Locate the cell with the specified text and output its (x, y) center coordinate. 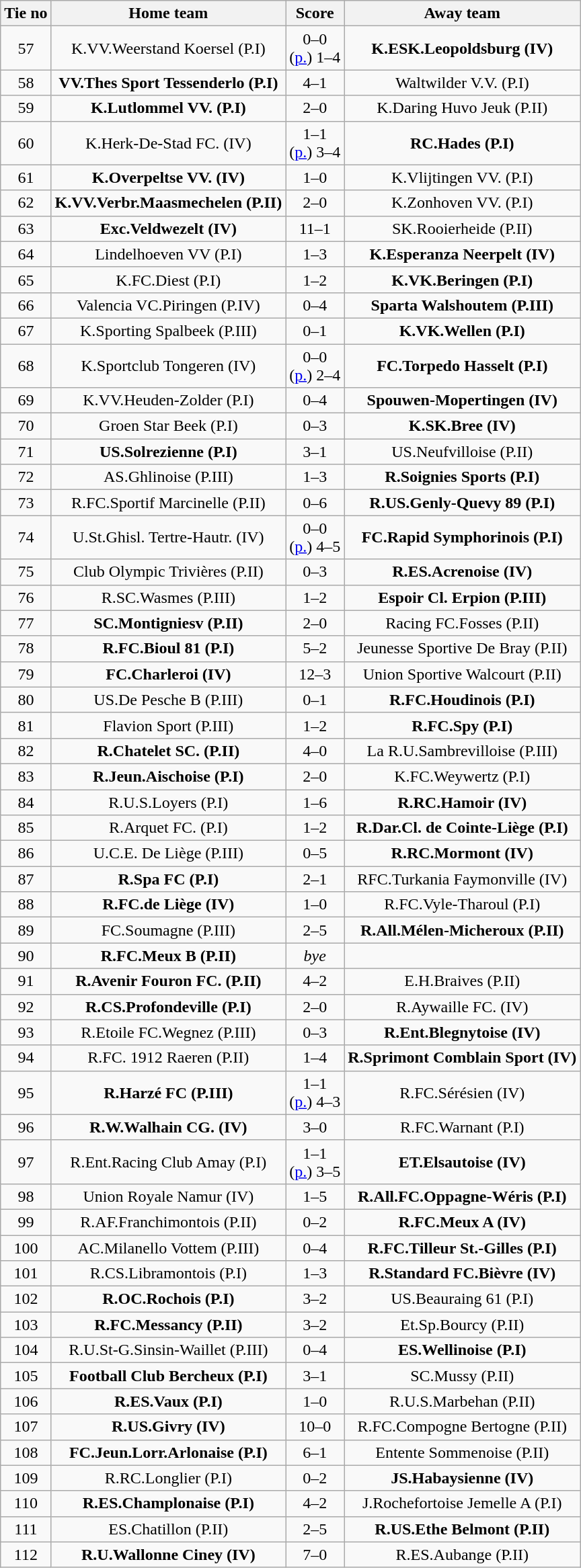
K.Zonhoven VV. (P.I) (463, 203)
R.US.Ethe Belmont (P.II) (463, 1529)
R.CS.Libramontois (P.I) (168, 1274)
0–5 (315, 854)
R.FC.Vyle-Tharoul (P.I) (463, 905)
R.U.S.Marbehan (P.II) (463, 1401)
RC.Hades (P.I) (463, 142)
110 (26, 1503)
R.FC.de Liège (IV) (168, 905)
US.Solrezienne (P.I) (168, 452)
0–6 (315, 503)
109 (26, 1478)
R.FC.Bioul 81 (P.I) (168, 649)
70 (26, 426)
Exc.Veldwezelt (IV) (168, 229)
R.FC.Meux B (P.II) (168, 956)
US.Neufvilloise (P.II) (463, 452)
R.ES.Aubange (P.II) (463, 1555)
R.Ent.Blegnytoise (IV) (463, 1032)
69 (26, 401)
108 (26, 1452)
R.OC.Rochois (P.I) (168, 1299)
R.RC.Mormont (IV) (463, 854)
K.VK.Wellen (P.I) (463, 331)
97 (26, 1161)
82 (26, 751)
2–1 (315, 879)
83 (26, 776)
FC.Soumagne (P.III) (168, 930)
0–0(p.) 1–4 (315, 48)
Away team (463, 13)
FC.Charleroi (IV) (168, 674)
K.VV.Verbr.Maasmechelen (P.II) (168, 203)
FC.Torpedo Hasselt (P.I) (463, 366)
US.Beauraing 61 (P.I) (463, 1299)
0–0(p.) 2–4 (315, 366)
R.Dar.Cl. de Cointe-Liège (P.I) (463, 828)
K.Herk-De-Stad FC. (IV) (168, 142)
R.All.Mélen-Micheroux (P.II) (463, 930)
103 (26, 1325)
68 (26, 366)
89 (26, 930)
112 (26, 1555)
K.Daring Huvo Jeuk (P.II) (463, 108)
58 (26, 83)
Union Royale Namur (IV) (168, 1196)
R.Aywaille FC. (IV) (463, 1007)
64 (26, 254)
Espoir Cl. Erpion (P.III) (463, 597)
1–6 (315, 802)
R.Chatelet SC. (P.II) (168, 751)
R.FC.Houdinois (P.I) (463, 700)
57 (26, 48)
bye (315, 956)
R.Soignies Sports (P.I) (463, 477)
K.SK.Bree (IV) (463, 426)
R.U.Wallonne Ciney (IV) (168, 1555)
AS.Ghlinoise (P.III) (168, 477)
67 (26, 331)
77 (26, 623)
FC.Rapid Symphorinois (P.I) (463, 538)
5–2 (315, 649)
72 (26, 477)
1–1(p.) 4–3 (315, 1093)
R.CS.Profondeville (P.I) (168, 1007)
Tie no (26, 13)
92 (26, 1007)
90 (26, 956)
R.AF.Franchimontois (P.II) (168, 1222)
4–1 (315, 83)
ES.Chatillon (P.II) (168, 1529)
R.FC.Messancy (P.II) (168, 1325)
E.H.Braives (P.II) (463, 981)
94 (26, 1058)
99 (26, 1222)
61 (26, 177)
73 (26, 503)
1–1(p.) 3–5 (315, 1161)
95 (26, 1093)
Football Club Bercheux (P.I) (168, 1376)
R.SC.Wasmes (P.III) (168, 597)
98 (26, 1196)
107 (26, 1427)
Jeunesse Sportive De Bray (P.II) (463, 649)
7–0 (315, 1555)
60 (26, 142)
74 (26, 538)
105 (26, 1376)
3–0 (315, 1127)
Waltwilder V.V. (P.I) (463, 83)
75 (26, 572)
SC.Montigniesv (P.II) (168, 623)
66 (26, 305)
Et.Sp.Bourcy (P.II) (463, 1325)
Spouwen-Mopertingen (IV) (463, 401)
81 (26, 725)
K.Sportclub Tongeren (IV) (168, 366)
R.W.Walhain CG. (IV) (168, 1127)
R.FC.Meux A (IV) (463, 1222)
101 (26, 1274)
76 (26, 597)
59 (26, 108)
SK.Rooierheide (P.II) (463, 229)
80 (26, 700)
K.Overpeltse VV. (IV) (168, 177)
Entente Sommenoise (P.II) (463, 1452)
84 (26, 802)
R.Avenir Fouron FC. (P.II) (168, 981)
R.All.FC.Oppagne-Wéris (P.I) (463, 1196)
K.Sporting Spalbeek (P.III) (168, 331)
Flavion Sport (P.III) (168, 725)
Club Olympic Trivières (P.II) (168, 572)
K.Esperanza Neerpelt (IV) (463, 254)
K.FC.Diest (P.I) (168, 280)
102 (26, 1299)
La R.U.Sambrevilloise (P.III) (463, 751)
FC.Jeun.Lorr.Arlonaise (P.I) (168, 1452)
Union Sportive Walcourt (P.II) (463, 674)
R.Spa FC (P.I) (168, 879)
Score (315, 13)
71 (26, 452)
104 (26, 1350)
ET.Elsautoise (IV) (463, 1161)
RFC.Turkania Faymonville (IV) (463, 879)
11–1 (315, 229)
R.Ent.Racing Club Amay (P.I) (168, 1161)
Sparta Walshoutem (P.III) (463, 305)
63 (26, 229)
0–0(p.) 4–5 (315, 538)
R.FC.Compogne Bertogne (P.II) (463, 1427)
79 (26, 674)
U.C.E. De Liège (P.III) (168, 854)
R.RC.Longlier (P.I) (168, 1478)
87 (26, 879)
106 (26, 1401)
AC.Milanello Vottem (P.III) (168, 1248)
62 (26, 203)
R.FC.Sérésien (IV) (463, 1093)
R.US.Givry (IV) (168, 1427)
6–1 (315, 1452)
R.FC.Warnant (P.I) (463, 1127)
Lindelhoeven VV (P.I) (168, 254)
12–3 (315, 674)
ES.Wellinoise (P.I) (463, 1350)
R.Sprimont Comblain Sport (IV) (463, 1058)
1–4 (315, 1058)
R.FC.Sportif Marcinelle (P.II) (168, 503)
K.VK.Beringen (P.I) (463, 280)
78 (26, 649)
4–0 (315, 751)
1–5 (315, 1196)
93 (26, 1032)
R.FC. 1912 Raeren (P.II) (168, 1058)
Valencia VC.Piringen (P.IV) (168, 305)
U.St.Ghisl. Tertre-Hautr. (IV) (168, 538)
K.Lutlommel VV. (P.I) (168, 108)
R.US.Genly-Quevy 89 (P.I) (463, 503)
R.Arquet FC. (P.I) (168, 828)
K.VV.Weerstand Koersel (P.I) (168, 48)
86 (26, 854)
10–0 (315, 1427)
100 (26, 1248)
US.De Pesche B (P.III) (168, 700)
JS.Habaysienne (IV) (463, 1478)
R.Standard FC.Bièvre (IV) (463, 1274)
R.RC.Hamoir (IV) (463, 802)
Home team (168, 13)
65 (26, 280)
R.Jeun.Aischoise (P.I) (168, 776)
R.U.S.Loyers (P.I) (168, 802)
Racing FC.Fosses (P.II) (463, 623)
R.FC.Spy (P.I) (463, 725)
K.VV.Heuden-Zolder (P.I) (168, 401)
R.ES.Vaux (P.I) (168, 1401)
R.ES.Acrenoise (IV) (463, 572)
K.FC.Weywertz (P.I) (463, 776)
VV.Thes Sport Tessenderlo (P.I) (168, 83)
Groen Star Beek (P.I) (168, 426)
R.ES.Champlonaise (P.I) (168, 1503)
91 (26, 981)
R.FC.Tilleur St.-Gilles (P.I) (463, 1248)
K.Vlijtingen VV. (P.I) (463, 177)
SC.Mussy (P.II) (463, 1376)
96 (26, 1127)
J.Rochefortoise Jemelle A (P.I) (463, 1503)
R.Etoile FC.Wegnez (P.III) (168, 1032)
88 (26, 905)
R.U.St-G.Sinsin-Waillet (P.III) (168, 1350)
111 (26, 1529)
1–1(p.) 3–4 (315, 142)
K.ESK.Leopoldsburg (IV) (463, 48)
R.Harzé FC (P.III) (168, 1093)
85 (26, 828)
